Scan for the cell matching the given text and deliver its [X, Y] coordinate at center. 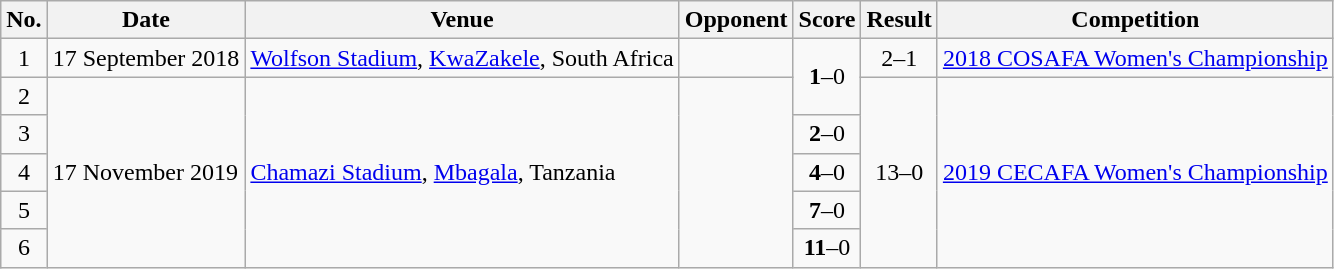
1–0 [827, 77]
17 November 2019 [146, 172]
No. [24, 20]
6 [24, 248]
3 [24, 134]
13–0 [899, 172]
Score [827, 20]
Venue [462, 20]
5 [24, 210]
Chamazi Stadium, Mbagala, Tanzania [462, 172]
2–1 [899, 58]
2 [24, 96]
Wolfson Stadium, KwaZakele, South Africa [462, 58]
4 [24, 172]
2–0 [827, 134]
2019 CECAFA Women's Championship [1135, 172]
Result [899, 20]
4–0 [827, 172]
Date [146, 20]
11–0 [827, 248]
7–0 [827, 210]
2018 COSAFA Women's Championship [1135, 58]
Competition [1135, 20]
Opponent [736, 20]
17 September 2018 [146, 58]
1 [24, 58]
